Identify which cell holds the provided text, then report its [X, Y] central coordinate. 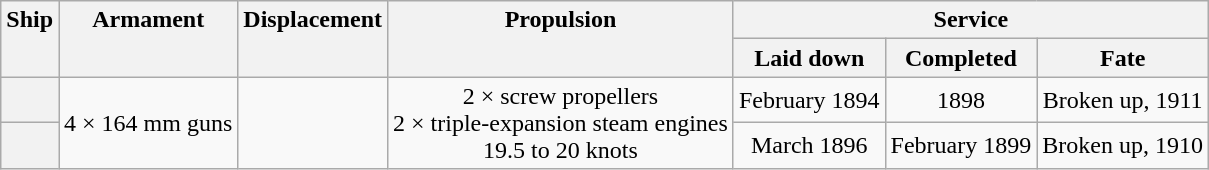
Broken up, 1911 [1123, 100]
Completed [961, 58]
Service [970, 20]
Armament [148, 39]
2 × screw propellers2 × triple-expansion steam engines19.5 to 20 knots [561, 123]
Fate [1123, 58]
Laid down [809, 58]
February 1899 [961, 146]
Displacement [313, 39]
March 1896 [809, 146]
Broken up, 1910 [1123, 146]
February 1894 [809, 100]
1898 [961, 100]
4 × 164 mm guns [148, 123]
Ship [30, 39]
Propulsion [561, 39]
